Capture the cell that displays the provided text and extract its [x, y] central coordinate. 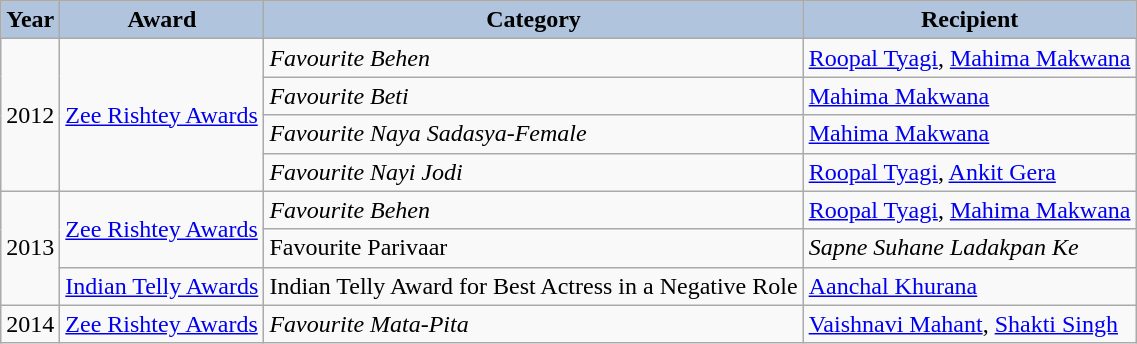
Favourite Naya Sadasya-Female [534, 134]
Vaishnavi Mahant, Shakti Singh [970, 324]
Indian Telly Award for Best Actress in a Negative Role [534, 286]
Year [30, 20]
Favourite Beti [534, 96]
Category [534, 20]
2013 [30, 248]
Award [162, 20]
Recipient [970, 20]
Indian Telly Awards [162, 286]
Favourite Mata-Pita [534, 324]
Favourite Nayi Jodi [534, 172]
Roopal Tyagi, Ankit Gera [970, 172]
Sapne Suhane Ladakpan Ke [970, 248]
2012 [30, 115]
Aanchal Khurana [970, 286]
Favourite Parivaar [534, 248]
2014 [30, 324]
